Return the [X, Y] coordinate for the center point of the cell that contains the specified text.  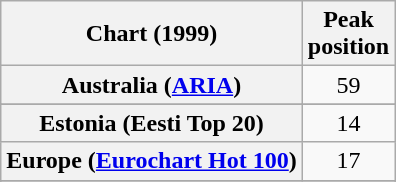
14 [348, 123]
Chart (1999) [152, 34]
17 [348, 161]
59 [348, 85]
Europe (Eurochart Hot 100) [152, 161]
Peakposition [348, 34]
Australia (ARIA) [152, 85]
Estonia (Eesti Top 20) [152, 123]
